Identify which cell holds the provided text, then report its [x, y] central coordinate. 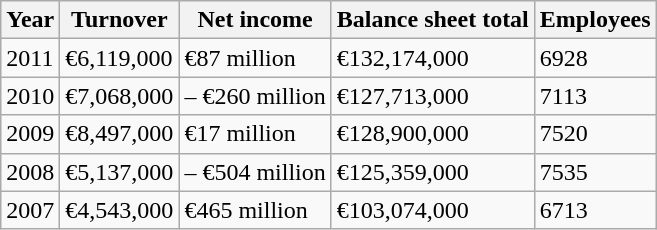
2011 [30, 58]
€465 million [255, 210]
€17 million [255, 134]
Balance sheet total [432, 20]
€5,137,000 [120, 172]
€132,174,000 [432, 58]
Net income [255, 20]
– €504 million [255, 172]
Turnover [120, 20]
6928 [595, 58]
€4,543,000 [120, 210]
– €260 million [255, 96]
2007 [30, 210]
€8,497,000 [120, 134]
€87 million [255, 58]
€128,900,000 [432, 134]
€6,119,000 [120, 58]
7113 [595, 96]
6713 [595, 210]
2009 [30, 134]
Employees [595, 20]
€7,068,000 [120, 96]
2008 [30, 172]
€125,359,000 [432, 172]
Year [30, 20]
€103,074,000 [432, 210]
2010 [30, 96]
7535 [595, 172]
7520 [595, 134]
€127,713,000 [432, 96]
